Output the (x, y) coordinate of the center of the cell containing the given text.  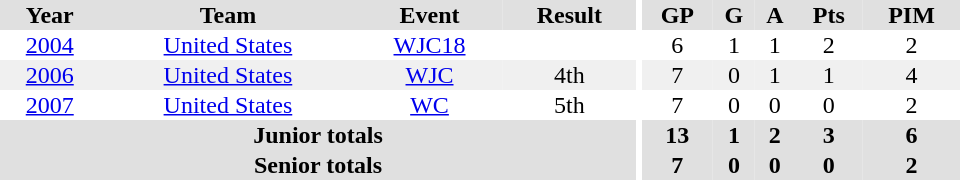
G (734, 15)
2007 (50, 105)
13 (678, 135)
WJC18 (429, 45)
Event (429, 15)
Senior totals (318, 165)
5th (570, 105)
A (775, 15)
Junior totals (318, 135)
Year (50, 15)
Pts (829, 15)
Result (570, 15)
WC (429, 105)
3 (829, 135)
Team (228, 15)
2004 (50, 45)
PIM (912, 15)
2006 (50, 75)
4 (912, 75)
4th (570, 75)
WJC (429, 75)
GP (678, 15)
